Identify which cell holds the provided text, then report its (X, Y) central coordinate. 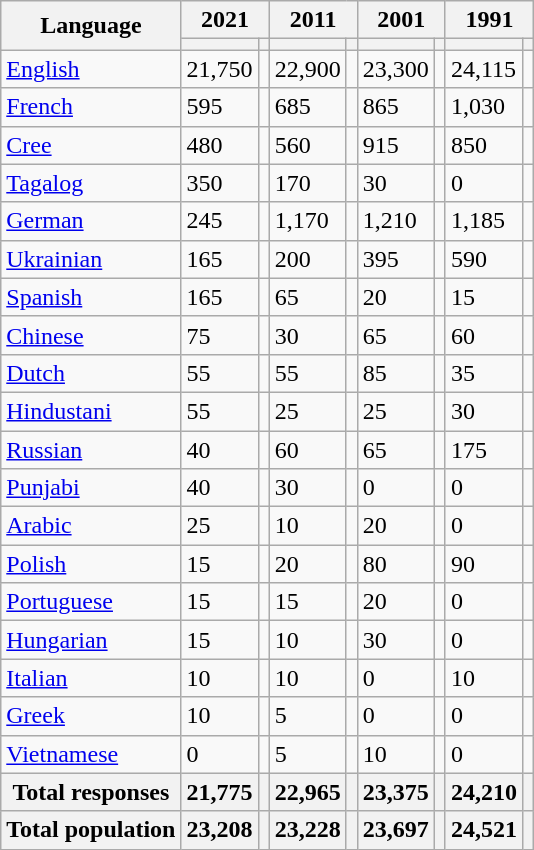
23,208 (220, 830)
Vietnamese (91, 754)
590 (484, 259)
Russian (91, 449)
24,115 (484, 69)
1,030 (484, 107)
80 (396, 564)
24,210 (484, 792)
2011 (313, 20)
560 (308, 145)
Dutch (91, 373)
245 (220, 221)
Total population (91, 830)
1,185 (484, 221)
Punjabi (91, 488)
850 (484, 145)
Language (91, 26)
170 (308, 183)
2021 (225, 20)
Cree (91, 145)
350 (220, 183)
Arabic (91, 526)
Tagalog (91, 183)
85 (396, 373)
2001 (401, 20)
Greek (91, 716)
Spanish (91, 297)
21,775 (220, 792)
23,300 (396, 69)
23,697 (396, 830)
1991 (489, 20)
395 (396, 259)
200 (308, 259)
Hindustani (91, 411)
22,900 (308, 69)
865 (396, 107)
21,750 (220, 69)
915 (396, 145)
Portuguese (91, 602)
480 (220, 145)
90 (484, 564)
1,210 (396, 221)
22,965 (308, 792)
French (91, 107)
Polish (91, 564)
German (91, 221)
1,170 (308, 221)
23,228 (308, 830)
Ukrainian (91, 259)
Chinese (91, 335)
24,521 (484, 830)
Italian (91, 678)
685 (308, 107)
175 (484, 449)
23,375 (396, 792)
35 (484, 373)
Total responses (91, 792)
English (91, 69)
75 (220, 335)
Hungarian (91, 640)
595 (220, 107)
